Scan for the cell matching the given text and deliver its (x, y) coordinate at center. 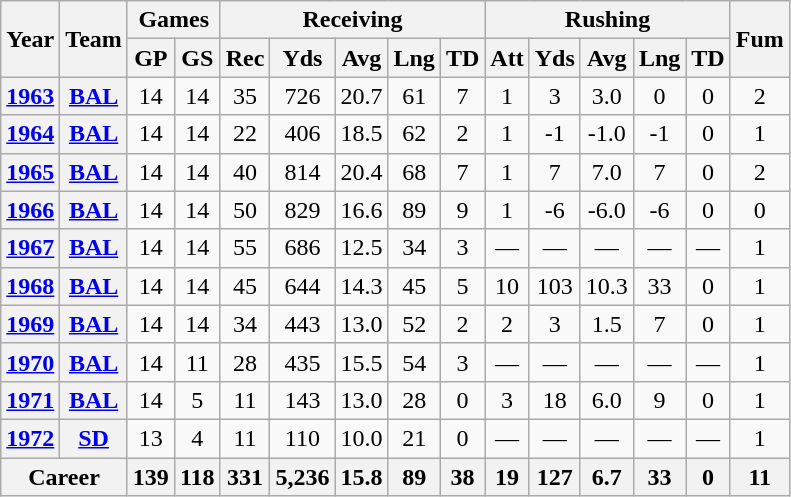
435 (302, 362)
Year (30, 39)
443 (302, 324)
1963 (30, 96)
Career (64, 477)
7.0 (606, 172)
10.3 (606, 286)
61 (414, 96)
814 (302, 172)
68 (414, 172)
5,236 (302, 477)
-6.0 (606, 210)
Team (94, 39)
13 (150, 438)
686 (302, 248)
GS (197, 58)
38 (462, 477)
52 (414, 324)
1965 (30, 172)
118 (197, 477)
Rushing (608, 20)
6.7 (606, 477)
54 (414, 362)
20.4 (362, 172)
50 (245, 210)
1971 (30, 400)
SD (94, 438)
1972 (30, 438)
6.0 (606, 400)
1967 (30, 248)
103 (554, 286)
726 (302, 96)
1969 (30, 324)
110 (302, 438)
16.6 (362, 210)
20.7 (362, 96)
829 (302, 210)
3.0 (606, 96)
Receiving (352, 20)
62 (414, 134)
331 (245, 477)
21 (414, 438)
143 (302, 400)
40 (245, 172)
Att (507, 58)
139 (150, 477)
1.5 (606, 324)
Rec (245, 58)
19 (507, 477)
127 (554, 477)
Games (174, 20)
18.5 (362, 134)
14.3 (362, 286)
1970 (30, 362)
12.5 (362, 248)
644 (302, 286)
35 (245, 96)
18 (554, 400)
1966 (30, 210)
GP (150, 58)
4 (197, 438)
10 (507, 286)
-1.0 (606, 134)
Fum (760, 39)
22 (245, 134)
55 (245, 248)
15.5 (362, 362)
10.0 (362, 438)
406 (302, 134)
1968 (30, 286)
1964 (30, 134)
15.8 (362, 477)
